Locate the cell with the specified text and output its [X, Y] center coordinate. 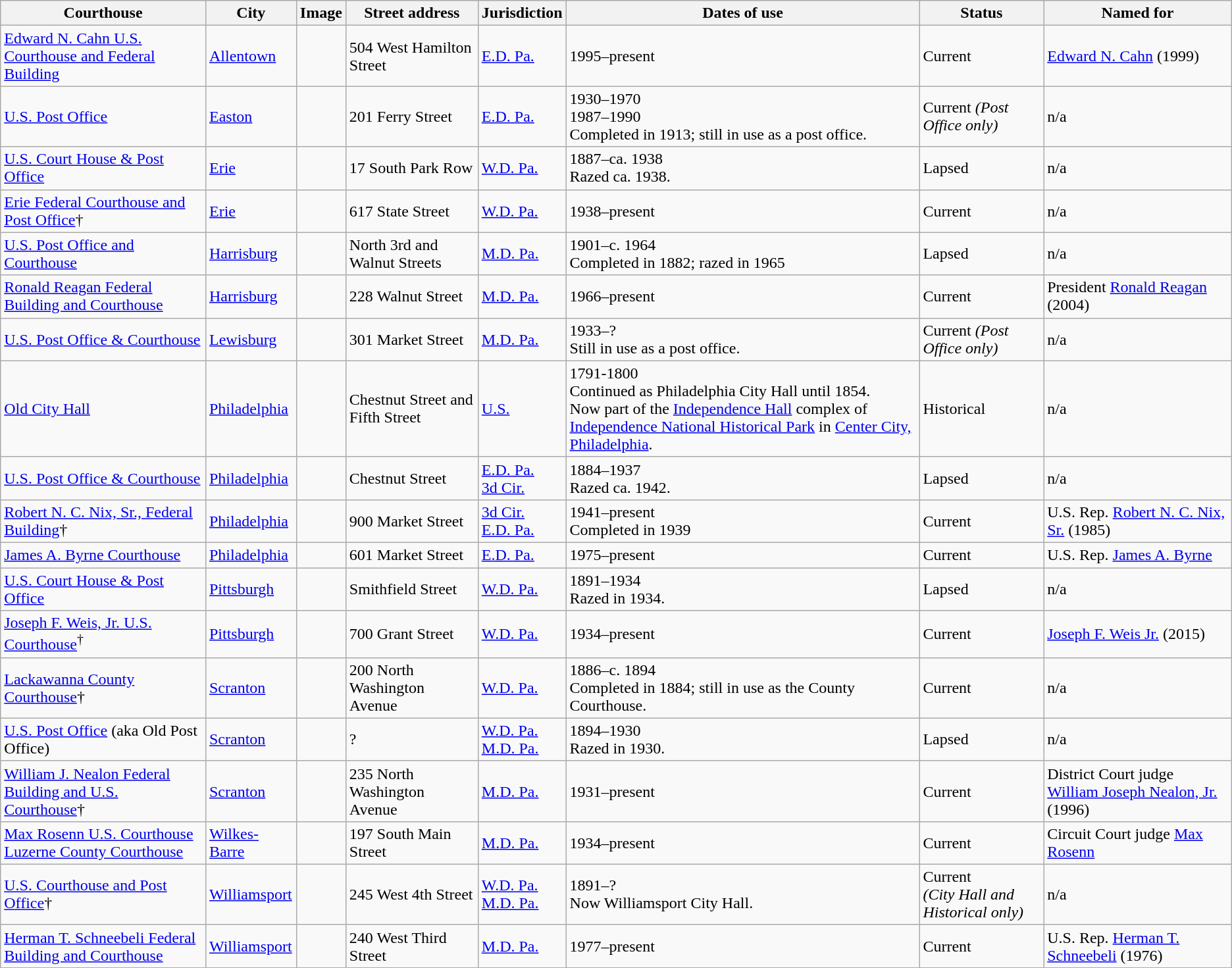
Current(City Hall and Historical only) [982, 894]
3d Cir.E.D. Pa. [522, 521]
700 Grant Street [412, 634]
504 West Hamilton Street [412, 56]
Herman T. Schneebeli Federal Building and Courthouse [103, 946]
Chestnut Street [412, 478]
Max Rosenn U.S. Courthouse Luzerne County Courthouse [103, 842]
Jurisdiction [522, 13]
1975–present [742, 555]
U.S. Rep. Robert N. C. Nix, Sr. (1985) [1138, 521]
U.S. Courthouse and Post Office† [103, 894]
E.D. Pa.3d Cir. [522, 478]
Edward N. Cahn (1999) [1138, 56]
601 Market Street [412, 555]
Joseph F. Weis, Jr. U.S. Courthouse† [103, 634]
Old City Hall [103, 409]
201 Ferry Street [412, 116]
1891–?Now Williamsport City Hall. [742, 894]
James A. Byrne Courthouse [103, 555]
197 South Main Street [412, 842]
Named for [1138, 13]
Chestnut Street and Fifth Street [412, 409]
Historical [982, 409]
1941–presentCompleted in 1939 [742, 521]
Ronald Reagan Federal Building and Courthouse [103, 296]
1887–ca. 1938Razed ca. 1938. [742, 168]
200 North Washington Avenue [412, 688]
Dates of use [742, 13]
Status [982, 13]
1930–19701987–1990Completed in 1913; still in use as a post office. [742, 116]
U.S. [522, 409]
City [251, 13]
Robert N. C. Nix, Sr., Federal Building† [103, 521]
1884–1937Razed ca. 1942. [742, 478]
1938–present [742, 211]
1894–1930Razed in 1930. [742, 740]
Easton [251, 116]
1977–present [742, 946]
William J. Nealon Federal Building and U.S. Courthouse† [103, 791]
U.S. Rep. James A. Byrne [1138, 555]
Smithfield Street [412, 588]
1901–c. 1964Completed in 1882; razed in 1965 [742, 254]
? [412, 740]
Joseph F. Weis Jr. (2015) [1138, 634]
617 State Street [412, 211]
1933–?Still in use as a post office. [742, 340]
Wilkes-Barre [251, 842]
Circuit Court judge Max Rosenn [1138, 842]
Edward N. Cahn U.S. Courthouse and Federal Building [103, 56]
U.S. Rep. Herman T. Schneebeli (1976) [1138, 946]
District Court judge William Joseph Nealon, Jr. (1996) [1138, 791]
17 South Park Row [412, 168]
240 West Third Street [412, 946]
U.S. Post Office (aka Old Post Office) [103, 740]
Allentown [251, 56]
Courthouse [103, 13]
1931–present [742, 791]
228 Walnut Street [412, 296]
North 3rd and Walnut Streets [412, 254]
U.S. Post Office and Courthouse [103, 254]
1966–present [742, 296]
Lewisburg [251, 340]
900 Market Street [412, 521]
1891–1934Razed in 1934. [742, 588]
Street address [412, 13]
301 Market Street [412, 340]
1995–present [742, 56]
245 West 4th Street [412, 894]
1886–c. 1894Completed in 1884; still in use as the County Courthouse. [742, 688]
President Ronald Reagan (2004) [1138, 296]
235 North Washington Avenue [412, 791]
Lackawanna County Courthouse† [103, 688]
U.S. Post Office [103, 116]
Erie Federal Courthouse and Post Office† [103, 211]
Image [321, 13]
